Find where the given text appears and provide that cell's center as [X, Y] coordinate. 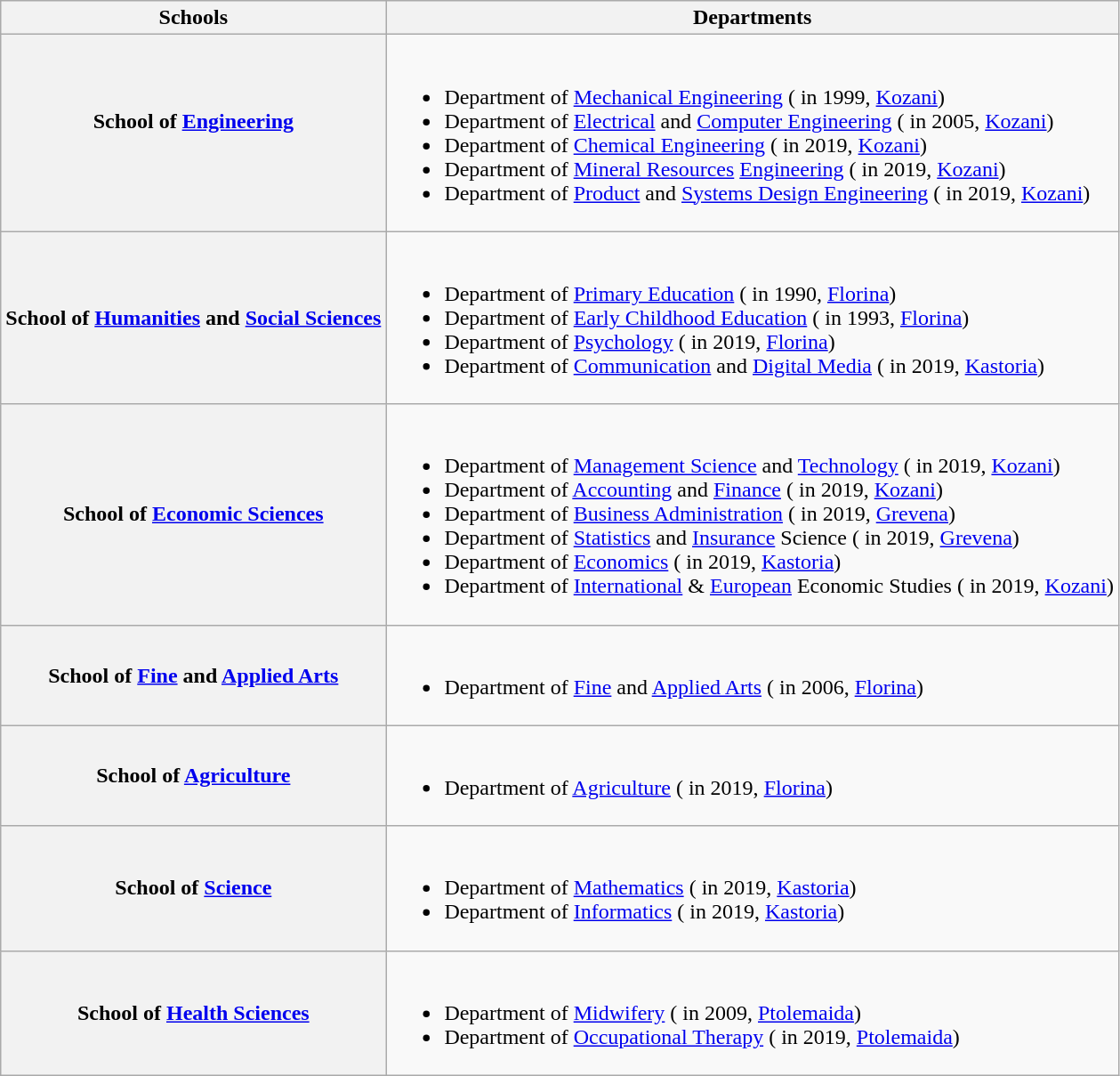
Department of Agriculture ( in 2019, Florina) [753, 776]
School of Humanities and Social Sciences [194, 318]
School of Economic Sciences [194, 514]
School of Engineering [194, 133]
Department of Fine and Applied Arts ( in 2006, Florina) [753, 675]
Department of Mathematics ( in 2019, Kastoria)Department of Informatics ( in 2019, Kastoria) [753, 888]
School of Agriculture [194, 776]
School of Health Sciences [194, 1013]
School of Science [194, 888]
Schools [194, 18]
Departments [753, 18]
School of Fine and Applied Arts [194, 675]
Department of Midwifery ( in 2009, Ptolemaida)Department of Occupational Therapy ( in 2019, Ptolemaida) [753, 1013]
